Search for the cell housing the specified text and yield its [X, Y] center coordinate. 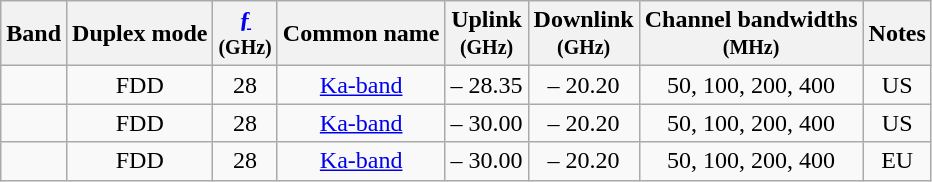
– 28.35 [486, 85]
ƒ(GHz) [245, 34]
Uplink(GHz) [486, 34]
Notes [897, 34]
Duplex mode [140, 34]
Downlink(GHz) [584, 34]
Channel bandwidths(MHz) [751, 34]
Band [34, 34]
Common name [361, 34]
EU [897, 161]
